Provide the [X, Y] coordinate of the cell's center where the given text is located.  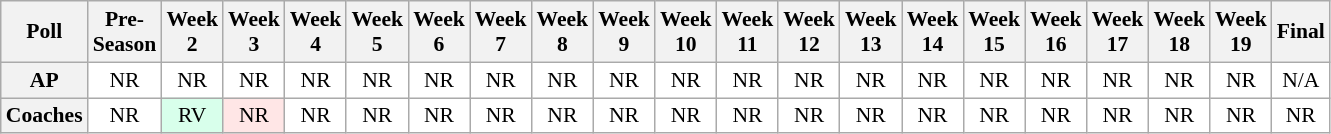
Week10 [686, 32]
Coaches [44, 116]
RV [192, 116]
N/A [1301, 80]
Week16 [1056, 32]
Week2 [192, 32]
Pre-Season [125, 32]
Week15 [994, 32]
Week5 [377, 32]
Week6 [439, 32]
Week17 [1118, 32]
AP [44, 80]
Week9 [624, 32]
Final [1301, 32]
Week8 [562, 32]
Week3 [254, 32]
Week13 [871, 32]
Week11 [748, 32]
Week14 [933, 32]
Poll [44, 32]
Week7 [501, 32]
Week4 [316, 32]
Week18 [1179, 32]
Week12 [809, 32]
Week19 [1241, 32]
